Pinpoint the cell where the given text exists, returning its (x, y) midpoint coordinate. 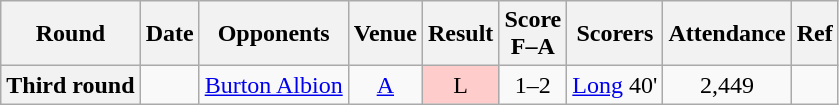
Burton Albion (274, 85)
1–2 (533, 85)
Result (460, 34)
Round (70, 34)
Scorers (615, 34)
Opponents (274, 34)
Third round (70, 85)
ScoreF–A (533, 34)
Date (170, 34)
Long 40' (615, 85)
Ref (814, 34)
2,449 (727, 85)
Attendance (727, 34)
L (460, 85)
Venue (385, 34)
A (385, 85)
